Provide the [X, Y] coordinate of the cell's center where the given text is located.  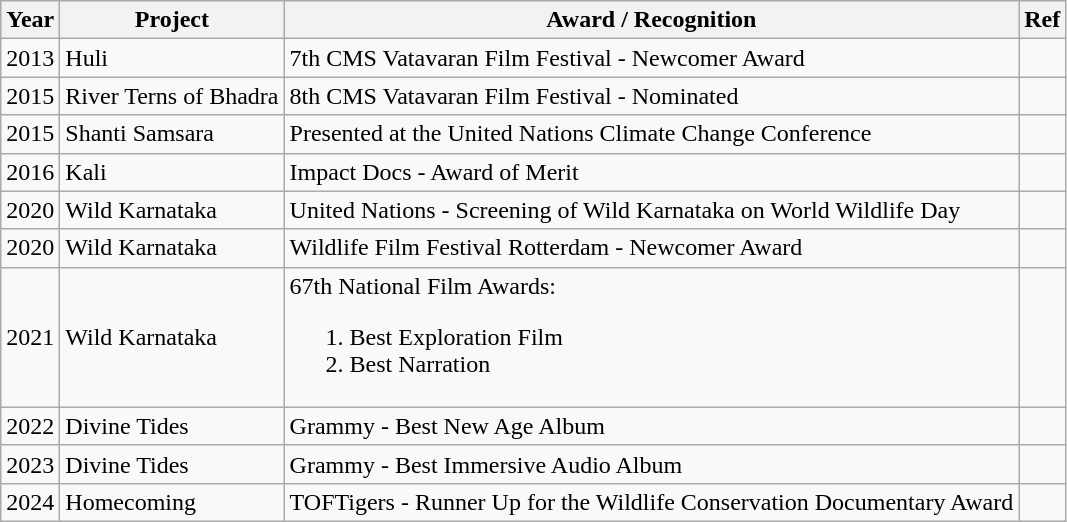
2013 [30, 58]
Kali [172, 172]
Presented at the United Nations Climate Change Conference [652, 134]
Year [30, 20]
Award / Recognition [652, 20]
2016 [30, 172]
Ref [1042, 20]
2023 [30, 464]
River Terns of Bhadra [172, 96]
Shanti Samsara [172, 134]
Project [172, 20]
United Nations - Screening of Wild Karnataka on World Wildlife Day [652, 210]
7th CMS Vatavaran Film Festival - Newcomer Award [652, 58]
Impact Docs - Award of Merit [652, 172]
2021 [30, 337]
Homecoming [172, 502]
2024 [30, 502]
2022 [30, 426]
TOFTigers - Runner Up for the Wildlife Conservation Documentary Award [652, 502]
Grammy - Best Immersive Audio Album [652, 464]
Wildlife Film Festival Rotterdam - Newcomer Award [652, 248]
8th CMS Vatavaran Film Festival - Nominated [652, 96]
Huli [172, 58]
Grammy - Best New Age Album [652, 426]
67th National Film Awards:Best Exploration FilmBest Narration [652, 337]
